Extract the (X, Y) coordinate from the center of the cell holding the provided text.  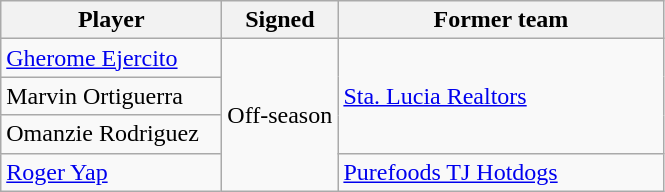
Sta. Lucia Realtors (501, 96)
Off-season (280, 115)
Marvin Ortiguerra (112, 96)
Player (112, 20)
Former team (501, 20)
Signed (280, 20)
Roger Yap (112, 172)
Gherome Ejercito (112, 58)
Omanzie Rodriguez (112, 134)
Purefoods TJ Hotdogs (501, 172)
